Find where the given text appears and provide that cell's center as (x, y) coordinate. 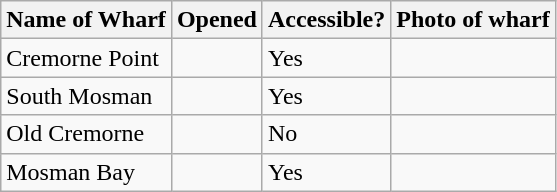
Cremorne Point (86, 58)
Old Cremorne (86, 134)
Mosman Bay (86, 172)
Photo of wharf (473, 20)
Opened (216, 20)
Accessible? (326, 20)
No (326, 134)
South Mosman (86, 96)
Name of Wharf (86, 20)
